Determine the [x, y] coordinate at the center of the cell enclosing the given text.  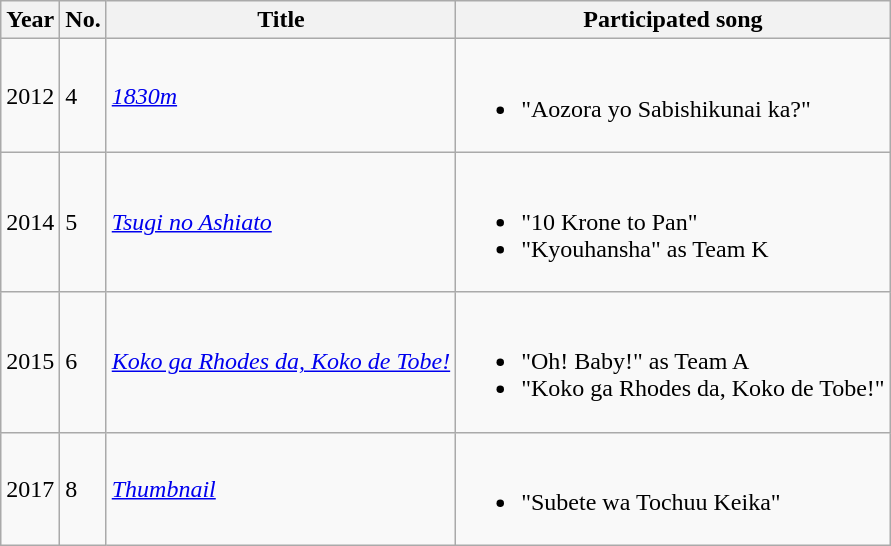
2014 [30, 222]
2017 [30, 488]
"Oh! Baby!" as Team A"Koko ga Rhodes da, Koko de Tobe!" [673, 362]
4 [83, 96]
Title [280, 20]
8 [83, 488]
1830m [280, 96]
"Subete wa Tochuu Keika" [673, 488]
Tsugi no Ashiato [280, 222]
No. [83, 20]
2012 [30, 96]
Year [30, 20]
Participated song [673, 20]
Thumbnail [280, 488]
"10 Krone to Pan""Kyouhansha" as Team K [673, 222]
5 [83, 222]
Koko ga Rhodes da, Koko de Tobe! [280, 362]
2015 [30, 362]
6 [83, 362]
"Aozora yo Sabishikunai ka?" [673, 96]
